Output the [x, y] coordinate of the center of the cell containing the given text.  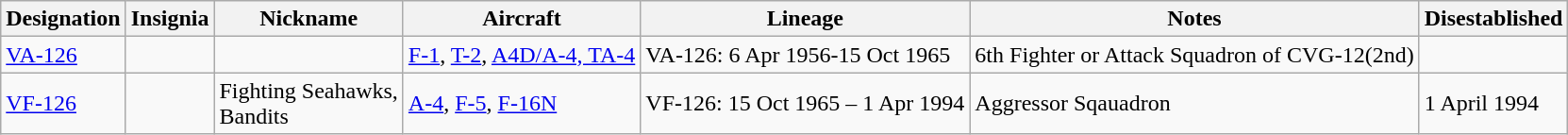
VF-126: 15 Oct 1965 – 1 Apr 1994 [806, 104]
Insignia [170, 19]
Aggressor Sqauadron [1194, 104]
Aircraft [521, 19]
F-1, T-2, A4D/A-4, TA-4 [521, 55]
A-4, F-5, F-16N [521, 104]
Fighting Seahawks,Bandits [309, 104]
Designation [63, 19]
Notes [1194, 19]
1 April 1994 [1493, 104]
VA-126: 6 Apr 1956-15 Oct 1965 [806, 55]
VF-126 [63, 104]
Disestablished [1493, 19]
Nickname [309, 19]
6th Fighter or Attack Squadron of CVG-12(2nd) [1194, 55]
Lineage [806, 19]
VA-126 [63, 55]
